Detect which cell encompasses the target text, then output its [X, Y] center coordinate. 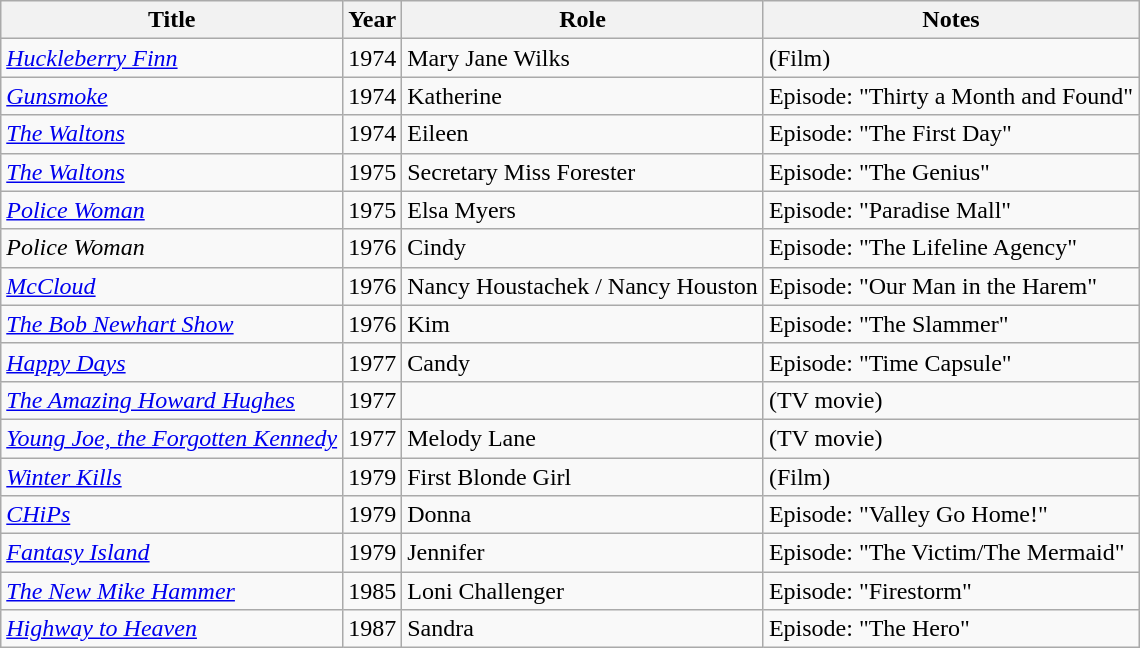
Winter Kills [172, 477]
Fantasy Island [172, 553]
The Amazing Howard Hughes [172, 400]
Episode: "Thirty a Month and Found" [950, 96]
Highway to Heaven [172, 629]
Elsa Myers [583, 210]
1987 [372, 629]
Secretary Miss Forester [583, 172]
Episode: "The Hero" [950, 629]
Episode: "The Slammer" [950, 324]
Episode: "Time Capsule" [950, 362]
Sandra [583, 629]
Episode: "The Genius" [950, 172]
Episode: "The Lifeline Agency" [950, 248]
Episode: "Our Man in the Harem" [950, 286]
Candy [583, 362]
CHiPs [172, 515]
The Bob Newhart Show [172, 324]
First Blonde Girl [583, 477]
Melody Lane [583, 438]
Loni Challenger [583, 591]
Episode: "Paradise Mall" [950, 210]
Episode: "The First Day" [950, 134]
Nancy Houstachek / Nancy Houston [583, 286]
Cindy [583, 248]
Jennifer [583, 553]
Katherine [583, 96]
Episode: "The Victim/The Mermaid" [950, 553]
Donna [583, 515]
The New Mike Hammer [172, 591]
Episode: "Firestorm" [950, 591]
1985 [372, 591]
Notes [950, 20]
Title [172, 20]
Happy Days [172, 362]
Kim [583, 324]
McCloud [172, 286]
Episode: "Valley Go Home!" [950, 515]
Mary Jane Wilks [583, 58]
Eileen [583, 134]
Huckleberry Finn [172, 58]
Role [583, 20]
Young Joe, the Forgotten Kennedy [172, 438]
Year [372, 20]
Gunsmoke [172, 96]
